From the cell containing the given text, extract its center point as [X, Y] coordinate. 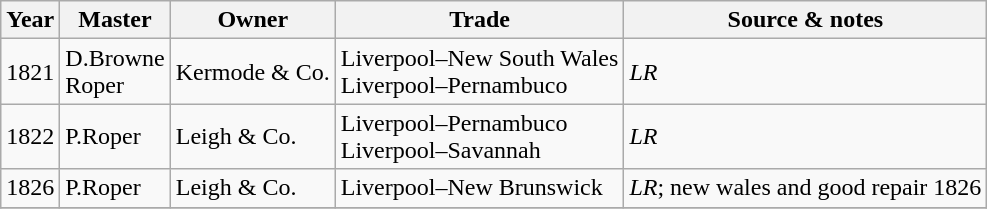
Trade [480, 20]
1826 [30, 188]
D.BrowneRoper [115, 72]
1822 [30, 136]
Liverpool–New South WalesLiverpool–Pernambuco [480, 72]
Year [30, 20]
Master [115, 20]
LR; new wales and good repair 1826 [806, 188]
1821 [30, 72]
Source & notes [806, 20]
Liverpool–PernambucoLiverpool–Savannah [480, 136]
Liverpool–New Brunswick [480, 188]
Kermode & Co. [252, 72]
Owner [252, 20]
